Search for the cell housing the specified text and yield its (x, y) center coordinate. 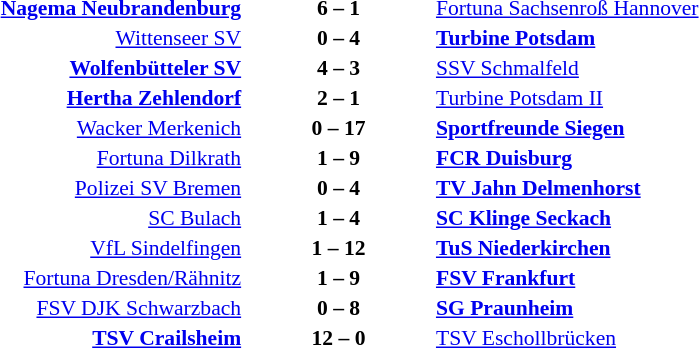
4 – 3 (338, 68)
1 – 4 (338, 218)
0 – 8 (338, 308)
2 – 1 (338, 98)
1 – 12 (338, 248)
0 – 17 (338, 128)
